Detect which cell encompasses the target text, then output its [X, Y] center coordinate. 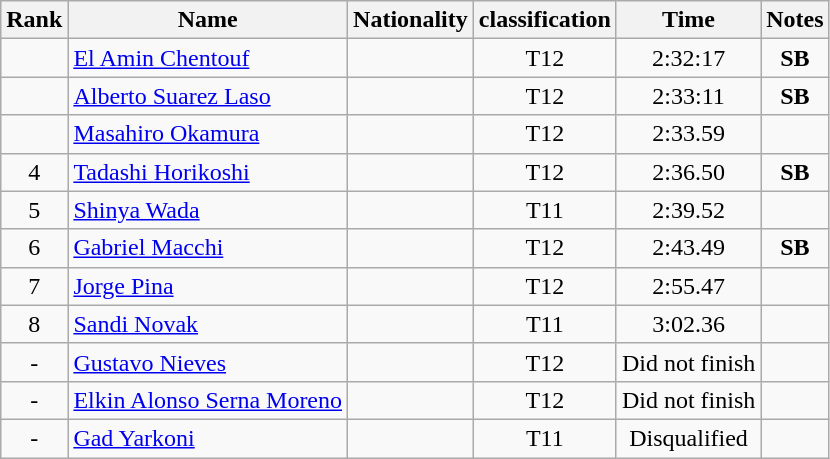
4 [34, 172]
5 [34, 210]
Tadashi Horikoshi [208, 172]
Disqualified [688, 438]
Gabriel Macchi [208, 248]
Time [688, 20]
2:36.50 [688, 172]
2:39.52 [688, 210]
Gad Yarkoni [208, 438]
6 [34, 248]
3:02.36 [688, 324]
2:33:11 [688, 96]
Jorge Pina [208, 286]
2:55.47 [688, 286]
Shinya Wada [208, 210]
Gustavo Nieves [208, 362]
classification [544, 20]
Masahiro Okamura [208, 134]
7 [34, 286]
Notes [795, 20]
2:43.49 [688, 248]
Rank [34, 20]
El Amin Chentouf [208, 58]
8 [34, 324]
Name [208, 20]
Alberto Suarez Laso [208, 96]
2:32:17 [688, 58]
Elkin Alonso Serna Moreno [208, 400]
Nationality [411, 20]
2:33.59 [688, 134]
Sandi Novak [208, 324]
